Scan for the cell matching the given text and deliver its (X, Y) coordinate at center. 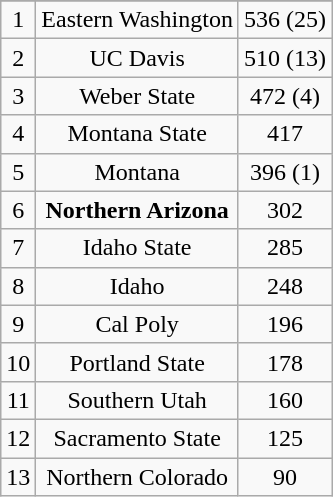
Montana (138, 172)
7 (18, 248)
11 (18, 400)
3 (18, 96)
396 (1) (284, 172)
Sacramento State (138, 438)
13 (18, 477)
4 (18, 134)
90 (284, 477)
12 (18, 438)
Southern Utah (138, 400)
1 (18, 20)
Eastern Washington (138, 20)
UC Davis (138, 58)
9 (18, 324)
8 (18, 286)
6 (18, 210)
2 (18, 58)
178 (284, 362)
Idaho State (138, 248)
Northern Arizona (138, 210)
248 (284, 286)
Portland State (138, 362)
510 (13) (284, 58)
Northern Colorado (138, 477)
302 (284, 210)
Weber State (138, 96)
Montana State (138, 134)
536 (25) (284, 20)
417 (284, 134)
285 (284, 248)
196 (284, 324)
10 (18, 362)
5 (18, 172)
472 (4) (284, 96)
160 (284, 400)
Cal Poly (138, 324)
Idaho (138, 286)
125 (284, 438)
